Find where the given text appears and provide that cell's center as [X, Y] coordinate. 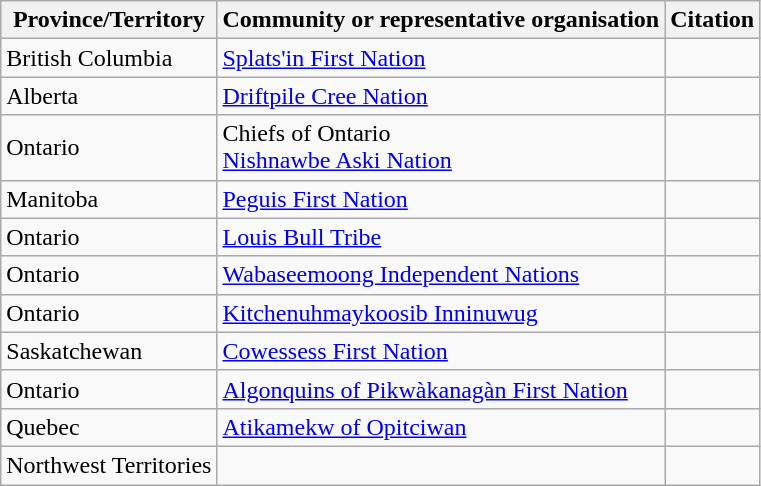
Alberta [109, 96]
Chiefs of OntarioNishnawbe Aski Nation [441, 148]
Atikamekw of Opitciwan [441, 427]
Citation [712, 20]
Community or representative organisation [441, 20]
Saskatchewan [109, 351]
Cowessess First Nation [441, 351]
Quebec [109, 427]
Manitoba [109, 199]
Driftpile Cree Nation [441, 96]
Kitchenuhmaykoosib Inninuwug [441, 313]
British Columbia [109, 58]
Splats'in First Nation [441, 58]
Wabaseemoong Independent Nations [441, 275]
Algonquins of Pikwàkanagàn First Nation [441, 389]
Peguis First Nation [441, 199]
Louis Bull Tribe [441, 237]
Province/Territory [109, 20]
Northwest Territories [109, 465]
